Determine the [x, y] coordinate at the center of the cell enclosing the given text.  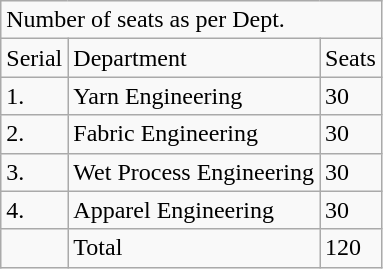
Wet Process Engineering [194, 172]
2. [34, 134]
3. [34, 172]
120 [351, 248]
Department [194, 58]
Yarn Engineering [194, 96]
Total [194, 248]
Apparel Engineering [194, 210]
4. [34, 210]
Number of seats as per Dept. [192, 20]
Seats [351, 58]
Serial [34, 58]
Fabric Engineering [194, 134]
1. [34, 96]
